Locate the cell with the specified text and output its [X, Y] center coordinate. 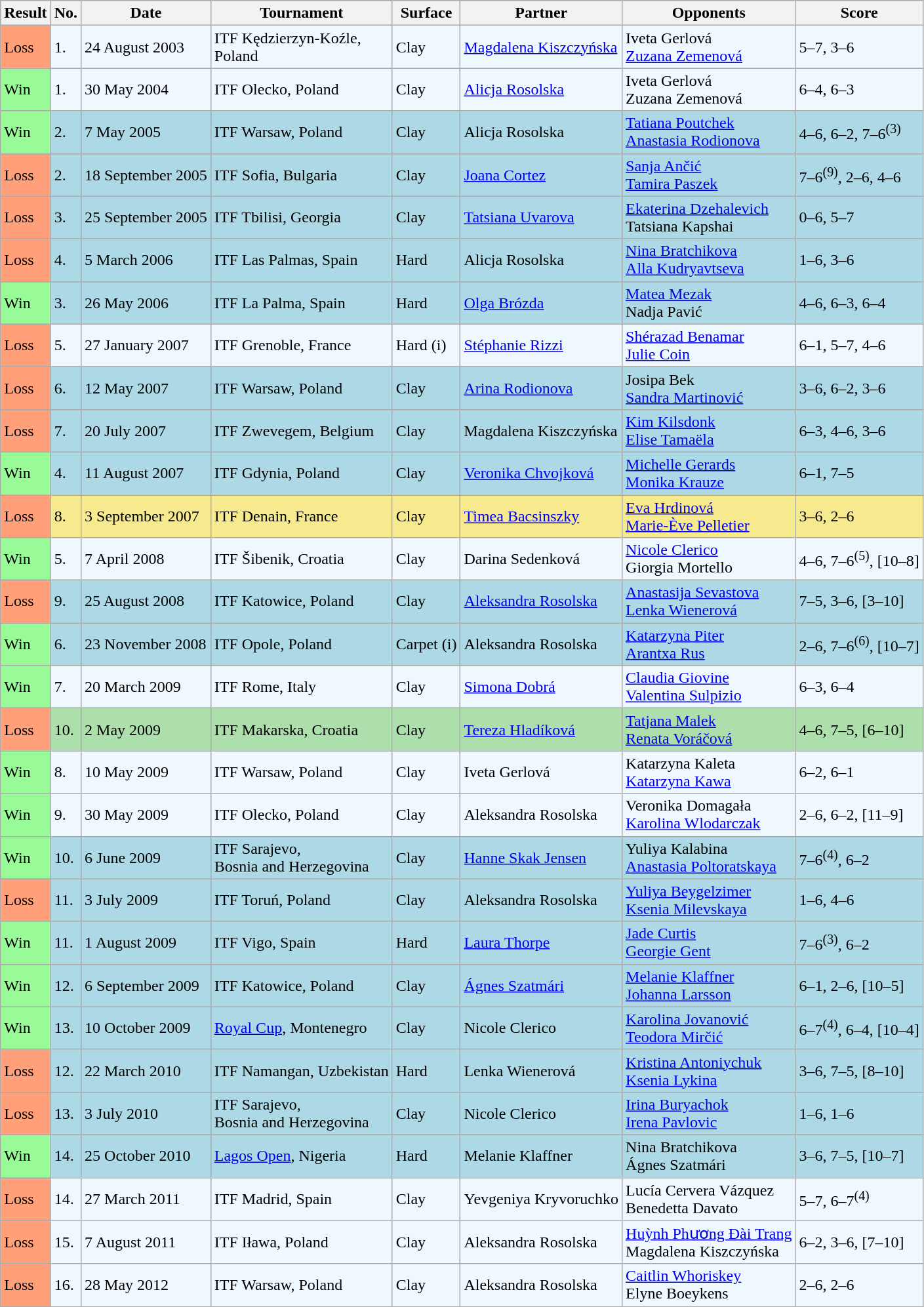
6–2, 6–1 [859, 773]
7–6(4), 6–2 [859, 858]
Joana Cortez [542, 174]
Matea Mezak Nadja Pavić [709, 303]
3 July 2009 [146, 900]
28 May 2012 [146, 1285]
Tereza Hladíková [542, 729]
Claudia Giovine Valentina Sulpizio [709, 687]
Nicole Clerico Giorgia Mortello [709, 559]
24 August 2003 [146, 47]
No. [66, 13]
12 May 2007 [146, 388]
18 September 2005 [146, 174]
7 August 2011 [146, 1242]
Iveta Gerlová [542, 773]
Score [859, 13]
Opponents [709, 13]
Yevgeniya Kryvoruchko [542, 1199]
6–7(4), 6–4, [10–4] [859, 1028]
2–6, 2–6 [859, 1285]
Michelle Gerards Monika Krauze [709, 473]
27 March 2011 [146, 1199]
Simona Dobrá [542, 687]
ITF Tbilisi, Georgia [302, 218]
ITF Šibenik, Croatia [302, 559]
3 September 2007 [146, 515]
7–6(3), 6–2 [859, 943]
Stéphanie Rizzi [542, 345]
Kristina Antoniychuk Ksenia Lykina [709, 1070]
22 March 2010 [146, 1070]
ITF Rome, Italy [302, 687]
Nina Bratchikova Ágnes Szatmári [709, 1156]
1 August 2009 [146, 943]
20 March 2009 [146, 687]
Kim Kilsdonk Elise Tamaëla [709, 430]
6–1, 5–7, 4–6 [859, 345]
Huỳnh Phương Đài Trang Magdalena Kiszczyńska [709, 1242]
Hanne Skak Jensen [542, 858]
15. [66, 1242]
3–6, 6–2, 3–6 [859, 388]
Timea Bacsinszky [542, 515]
Carpet (i) [426, 644]
ITF Opole, Poland [302, 644]
Katarzyna Kaleta Katarzyna Kawa [709, 773]
ITF Grenoble, France [302, 345]
4–6, 6–3, 6–4 [859, 303]
Melanie Klaffner Johanna Larsson [709, 985]
ITF Iława, Poland [302, 1242]
Surface [426, 13]
ITF Makarska, Croatia [302, 729]
1–6, 4–6 [859, 900]
30 May 2009 [146, 814]
4–6, 7–5, [6–10] [859, 729]
10 May 2009 [146, 773]
Caitlin Whoriskey Elyne Boeykens [709, 1285]
30 May 2004 [146, 89]
25 October 2010 [146, 1156]
ITF Kędzierzyn-Koźle, Poland [302, 47]
ITF Gdynia, Poland [302, 473]
ITF Las Palmas, Spain [302, 260]
Irina Buryachok Irena Pavlovic [709, 1114]
ITF La Palma, Spain [302, 303]
1–6, 3–6 [859, 260]
2 May 2009 [146, 729]
3–6, 7–5, [10–7] [859, 1156]
Date [146, 13]
Yuliya Beygelzimer Ksenia Milevskaya [709, 900]
Royal Cup, Montenegro [302, 1028]
11 August 2007 [146, 473]
4–6, 6–2, 7–6(3) [859, 132]
Result [26, 13]
1–6, 1–6 [859, 1114]
Lenka Wienerová [542, 1070]
25 August 2008 [146, 602]
6–3, 4–6, 3–6 [859, 430]
Olga Brózda [542, 303]
Veronika Domagała Karolina Wlodarczak [709, 814]
6 September 2009 [146, 985]
Yuliya Kalabina Anastasia Poltoratskaya [709, 858]
7 April 2008 [146, 559]
3–6, 2–6 [859, 515]
25 September 2005 [146, 218]
5–7, 3–6 [859, 47]
Eva Hrdinová Marie-Ève Pelletier [709, 515]
26 May 2006 [146, 303]
Ekaterina Dzehalevich Tatsiana Kapshai [709, 218]
ITF Toruń, Poland [302, 900]
Karolina Jovanović Teodora Mirčić [709, 1028]
Partner [542, 13]
Tatiana Poutchek Anastasia Rodionova [709, 132]
ITF Denain, France [302, 515]
Tatsiana Uvarova [542, 218]
2–6, 7–6(6), [10–7] [859, 644]
Katarzyna Piter Arantxa Rus [709, 644]
Tournament [302, 13]
2–6, 6–2, [11–9] [859, 814]
Lagos Open, Nigeria [302, 1156]
Laura Thorpe [542, 943]
ITF Sofia, Bulgaria [302, 174]
7 May 2005 [146, 132]
23 November 2008 [146, 644]
ITF Namangan, Uzbekistan [302, 1070]
20 July 2007 [146, 430]
Arina Rodionova [542, 388]
7–5, 3–6, [3–10] [859, 602]
ITF Madrid, Spain [302, 1199]
3 July 2010 [146, 1114]
Veronika Chvojková [542, 473]
Lucía Cervera Vázquez Benedetta Davato [709, 1199]
6–4, 6–3 [859, 89]
16. [66, 1285]
Darina Sedenková [542, 559]
5–7, 6–7(4) [859, 1199]
ITF Zwevegem, Belgium [302, 430]
Nina Bratchikova Alla Kudryavtseva [709, 260]
Melanie Klaffner [542, 1156]
27 January 2007 [146, 345]
10 October 2009 [146, 1028]
Sanja Ančić Tamira Paszek [709, 174]
Tatjana Malek Renata Voráčová [709, 729]
6 June 2009 [146, 858]
6–2, 3–6, [7–10] [859, 1242]
Jade Curtis Georgie Gent [709, 943]
3–6, 7–5, [8–10] [859, 1070]
6–3, 6–4 [859, 687]
7–6(9), 2–6, 4–6 [859, 174]
Shérazad Benamar Julie Coin [709, 345]
6–1, 2–6, [10–5] [859, 985]
Josipa Bek Sandra Martinović [709, 388]
6–1, 7–5 [859, 473]
Hard (i) [426, 345]
4–6, 7–6(5), [10–8] [859, 559]
0–6, 5–7 [859, 218]
Ágnes Szatmári [542, 985]
5 March 2006 [146, 260]
ITF Vigo, Spain [302, 943]
Anastasija Sevastova Lenka Wienerová [709, 602]
